Search for the cell housing the specified text and yield its [x, y] center coordinate. 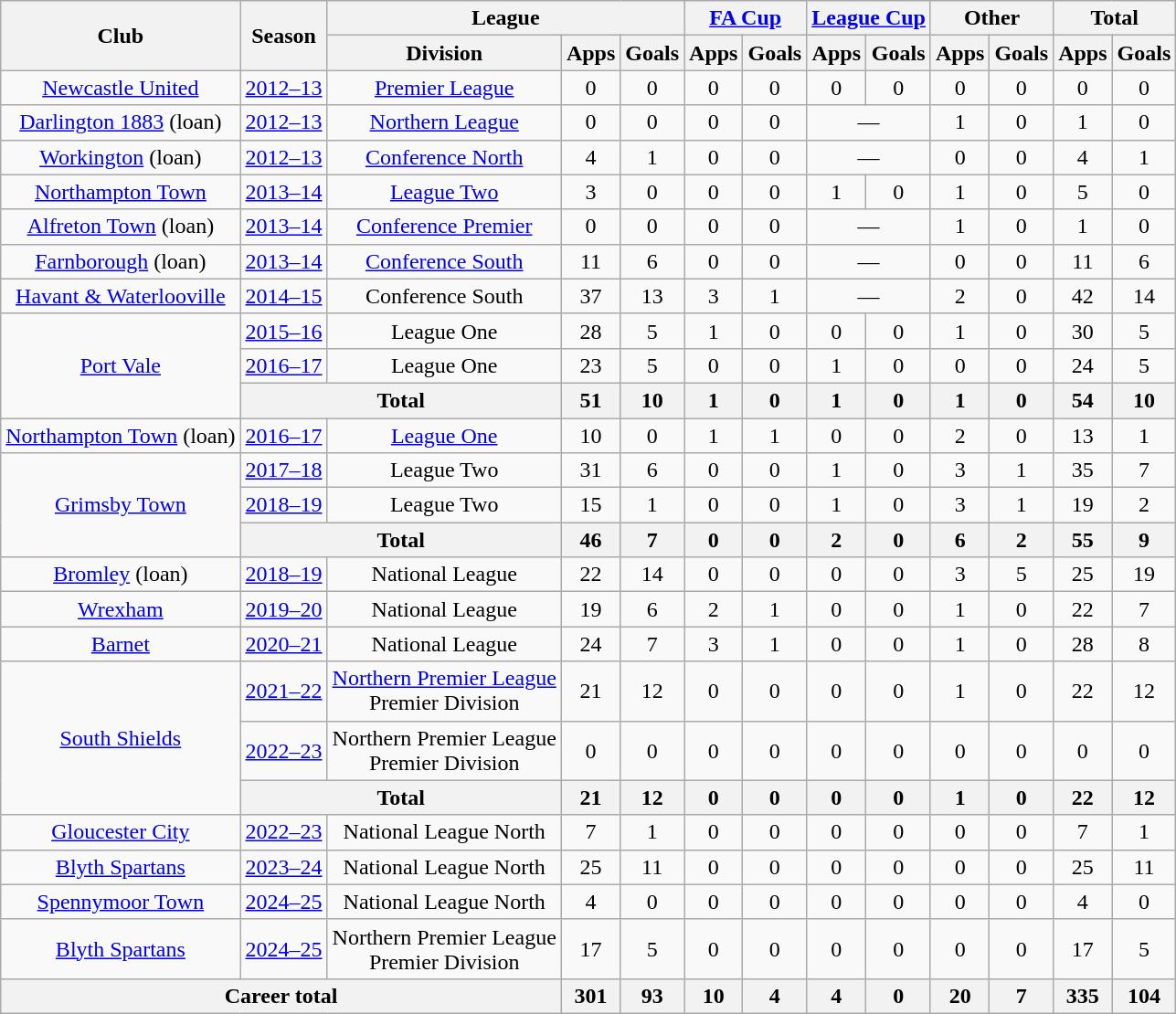
League [505, 18]
2015–16 [283, 331]
League Cup [869, 18]
Northampton Town (loan) [121, 436]
54 [1083, 400]
Northampton Town [121, 192]
Other [991, 18]
Workington (loan) [121, 157]
30 [1083, 331]
Conference Premier [444, 227]
Northern League [444, 122]
2014–15 [283, 296]
Barnet [121, 644]
23 [590, 365]
9 [1144, 540]
Spennymoor Town [121, 902]
Alfreton Town (loan) [121, 227]
Darlington 1883 (loan) [121, 122]
Career total [281, 996]
51 [590, 400]
Division [444, 53]
35 [1083, 470]
93 [652, 996]
15 [590, 505]
335 [1083, 996]
Farnborough (loan) [121, 261]
South Shields [121, 738]
31 [590, 470]
8 [1144, 644]
2019–20 [283, 609]
42 [1083, 296]
301 [590, 996]
Premier League [444, 88]
Havant & Waterlooville [121, 296]
104 [1144, 996]
2020–21 [283, 644]
20 [959, 996]
55 [1083, 540]
Gloucester City [121, 832]
Club [121, 36]
Newcastle United [121, 88]
2023–24 [283, 867]
2021–22 [283, 691]
Wrexham [121, 609]
Season [283, 36]
Grimsby Town [121, 505]
2017–18 [283, 470]
Port Vale [121, 365]
Bromley (loan) [121, 575]
FA Cup [746, 18]
37 [590, 296]
46 [590, 540]
Conference North [444, 157]
